Locate the cell with the specified text and output its (x, y) center coordinate. 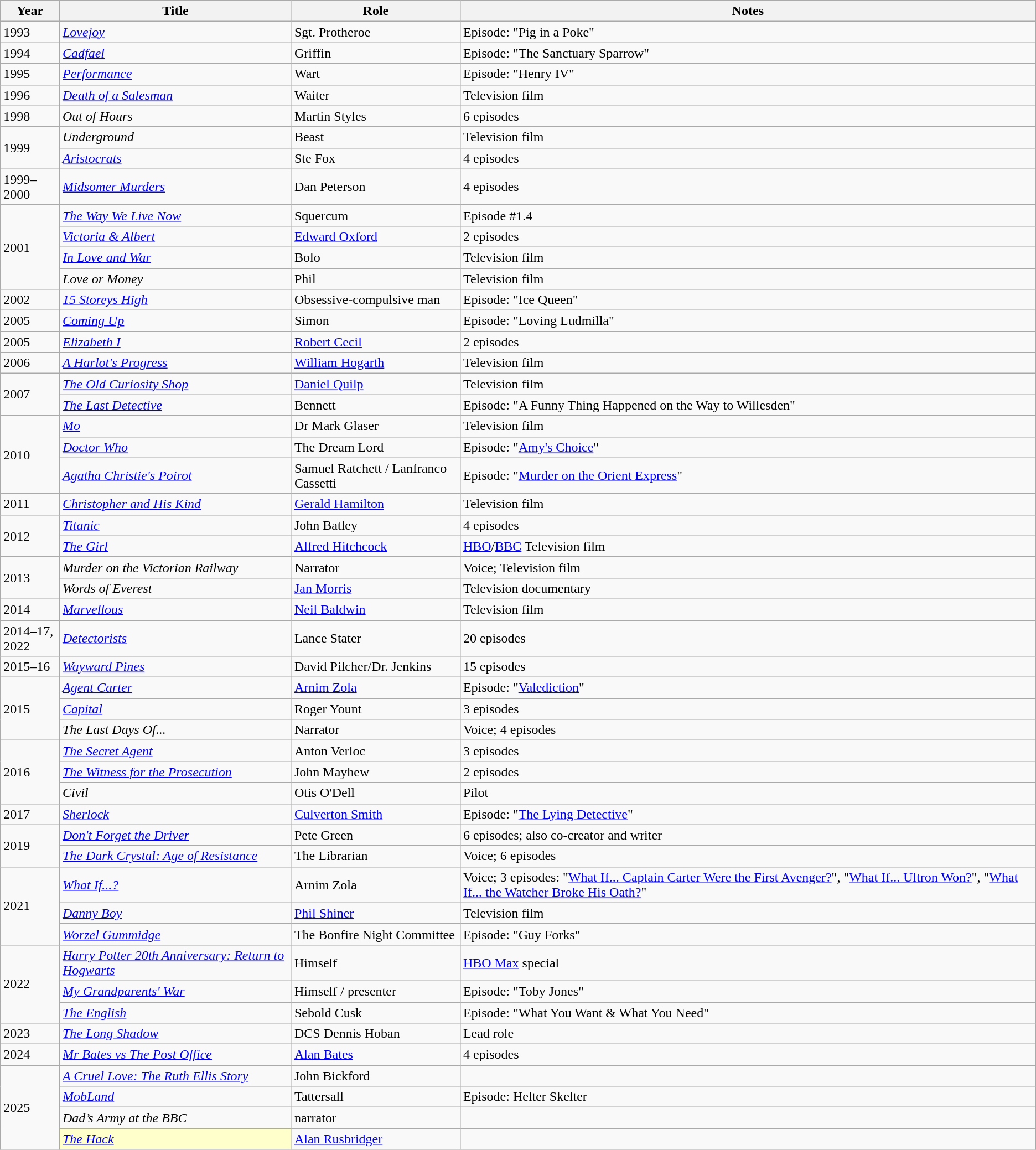
Television documentary (748, 588)
2010 (30, 455)
Aristocrats (175, 158)
Episode: "The Lying Detective" (748, 814)
Himself / presenter (375, 991)
narrator (375, 1118)
Beast (375, 137)
Civil (175, 793)
2001 (30, 247)
15 Storeys High (175, 300)
Danny Boy (175, 913)
Robert Cecil (375, 342)
Detectorists (175, 638)
Neil Baldwin (375, 609)
Title (175, 11)
Role (375, 11)
In Love and War (175, 257)
Lovejoy (175, 32)
2022 (30, 984)
Wayward Pines (175, 667)
Martin Styles (375, 116)
Harry Potter 20th Anniversary: Return to Hogwarts (175, 963)
The Last Detective (175, 405)
1998 (30, 116)
Doctor Who (175, 447)
Notes (748, 11)
The Way We Live Now (175, 215)
Episode: "Amy's Choice" (748, 447)
Voice; 4 episodes (748, 730)
The Secret Agent (175, 751)
MobLand (175, 1097)
Worzel Gummidge (175, 934)
Episode: "The Sanctuary Sparrow" (748, 53)
Alfred Hitchcock (375, 546)
Himself (375, 963)
Phil (375, 278)
2017 (30, 814)
2014 (30, 609)
Mo (175, 426)
Mr Bates vs The Post Office (175, 1055)
2025 (30, 1107)
Words of Everest (175, 588)
HBO Max special (748, 963)
Titanic (175, 525)
Dr Mark Glaser (375, 426)
Episode: "Murder on the Orient Express" (748, 476)
Sgt. Protheroe (375, 32)
The Dream Lord (375, 447)
Alan Bates (375, 1055)
2007 (30, 395)
1999 (30, 148)
Daniel Quilp (375, 384)
Jan Morris (375, 588)
Simon (375, 321)
Voice; 6 episodes (748, 856)
A Harlot's Progress (175, 363)
Marvellous (175, 609)
Murder on the Victorian Railway (175, 567)
Don't Forget the Driver (175, 835)
Episode: "What You Want & What You Need" (748, 1012)
Phil Shiner (375, 913)
What If...? (175, 884)
1999–2000 (30, 187)
Episode: "Guy Forks" (748, 934)
Obsessive-compulsive man (375, 300)
Griffin (375, 53)
2023 (30, 1034)
Edward Oxford (375, 236)
Capital (175, 709)
Performance (175, 74)
Bennett (375, 405)
Ste Fox (375, 158)
A Cruel Love: The Ruth Ellis Story (175, 1076)
Squercum (375, 215)
William Hogarth (375, 363)
The English (175, 1012)
2013 (30, 578)
The Hack (175, 1139)
John Batley (375, 525)
Alan Rusbridger (375, 1139)
2015–16 (30, 667)
2014–17,2022 (30, 638)
John Bickford (375, 1076)
Dan Peterson (375, 187)
Waiter (375, 95)
Victoria & Albert (175, 236)
Roger Yount (375, 709)
Elizabeth I (175, 342)
Coming Up (175, 321)
Culverton Smith (375, 814)
Sherlock (175, 814)
20 episodes (748, 638)
Gerald Hamilton (375, 504)
The Witness for the Prosecution (175, 772)
The Dark Crystal: Age of Resistance (175, 856)
DCS Dennis Hoban (375, 1034)
2024 (30, 1055)
Year (30, 11)
John Mayhew (375, 772)
2006 (30, 363)
Voice; 3 episodes: "What If... Captain Carter Were the First Avenger?", "What If... Ultron Won?", "What If... the Watcher Broke His Oath?" (748, 884)
The Librarian (375, 856)
The Bonfire Night Committee (375, 934)
Agent Carter (175, 688)
Wart (375, 74)
Sebold Cusk (375, 1012)
1993 (30, 32)
1995 (30, 74)
Otis O'Dell (375, 793)
Episode: "Loving Ludmilla" (748, 321)
The Last Days Of... (175, 730)
My Grandparents' War (175, 991)
The Old Curiosity Shop (175, 384)
Underground (175, 137)
Voice; Television film (748, 567)
2002 (30, 300)
Episode: "Valediction" (748, 688)
Episode: "Henry IV" (748, 74)
6 episodes; also co-creator and writer (748, 835)
Episode #1.4 (748, 215)
Anton Verloc (375, 751)
Lead role (748, 1034)
1994 (30, 53)
David Pilcher/Dr. Jenkins (375, 667)
Episode: Helter Skelter (748, 1097)
HBO/BBC Television film (748, 546)
15 episodes (748, 667)
Out of Hours (175, 116)
Love or Money (175, 278)
Episode: "Pig in a Poke" (748, 32)
The Long Shadow (175, 1034)
Samuel Ratchett / Lanfranco Cassetti (375, 476)
1996 (30, 95)
2011 (30, 504)
Lance Stater (375, 638)
2012 (30, 536)
2016 (30, 772)
Agatha Christie's Poirot (175, 476)
Dad’s Army at the BBC (175, 1118)
Episode: "Ice Queen" (748, 300)
Death of a Salesman (175, 95)
6 episodes (748, 116)
Tattersall (375, 1097)
Christopher and His Kind (175, 504)
Pilot (748, 793)
Episode: "A Funny Thing Happened on the Way to Willesden" (748, 405)
2015 (30, 709)
2021 (30, 905)
The Girl (175, 546)
Pete Green (375, 835)
Cadfael (175, 53)
Midsomer Murders (175, 187)
Episode: "Toby Jones" (748, 991)
Bolo (375, 257)
2019 (30, 846)
